Identify which cell holds the provided text, then report its [x, y] central coordinate. 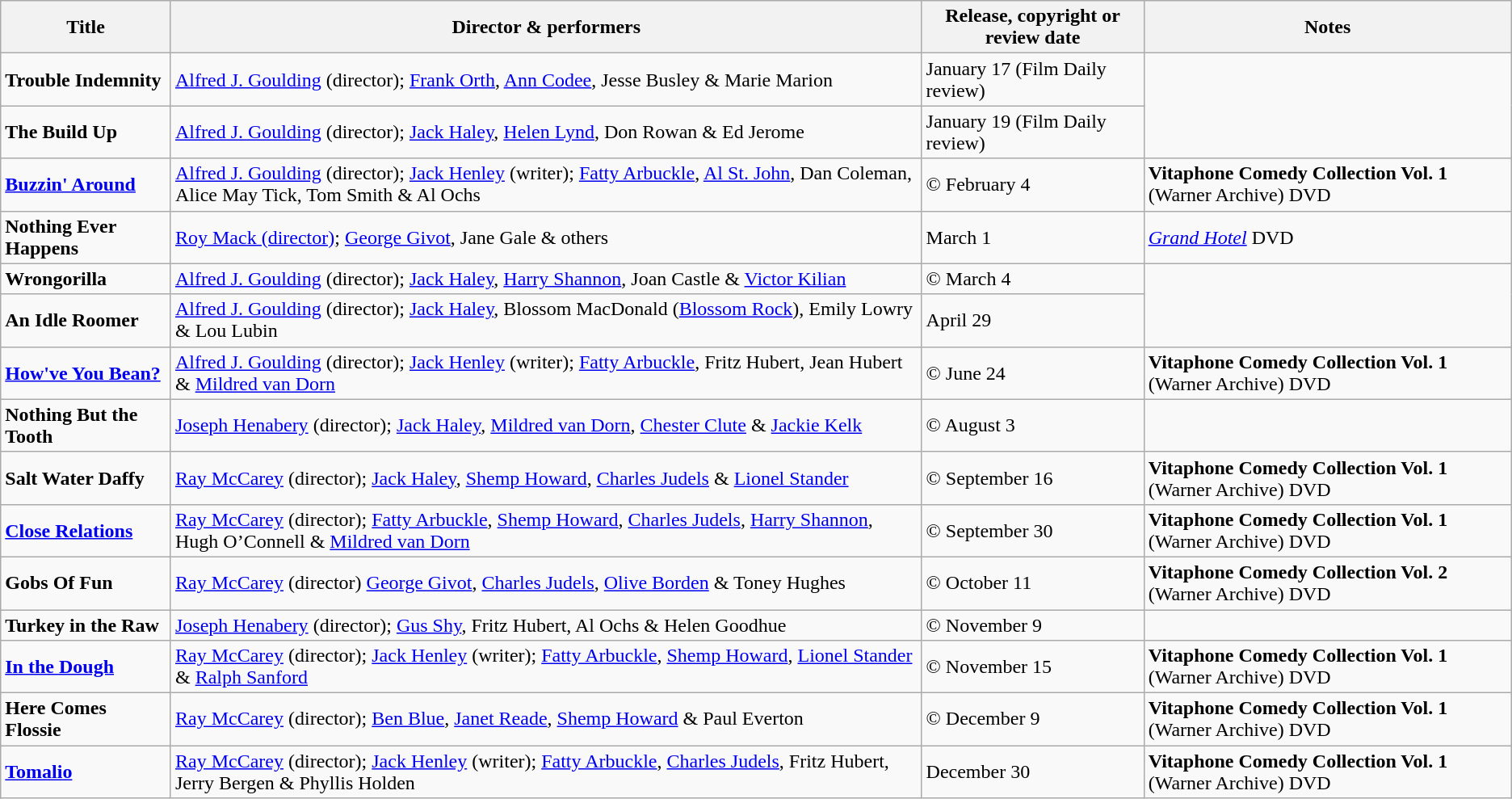
Ray McCarey (director); Ben Blue, Janet Reade, Shemp Howard & Paul Everton [546, 719]
© February 4 [1032, 184]
Ray McCarey (director); Jack Haley, Shemp Howard, Charles Judels & Lionel Stander [546, 478]
An Idle Roomer [86, 320]
Salt Water Daffy [86, 478]
How've You Bean? [86, 373]
Ray McCarey (director); Fatty Arbuckle, Shemp Howard, Charles Judels, Harry Shannon, Hugh O’Connell & Mildred van Dorn [546, 530]
Alfred J. Goulding (director); Jack Henley (writer); Fatty Arbuckle, Al St. John, Dan Coleman, Alice May Tick, Tom Smith & Al Ochs [546, 184]
January 19 (Film Daily review) [1032, 132]
Gobs Of Fun [86, 583]
© August 3 [1032, 425]
Ray McCarey (director); Jack Henley (writer); Fatty Arbuckle, Charles Judels, Fritz Hubert, Jerry Bergen & Phyllis Holden [546, 772]
Joseph Henabery (director); Gus Shy, Fritz Hubert, Al Ochs & Helen Goodhue [546, 624]
© June 24 [1032, 373]
© November 9 [1032, 624]
April 29 [1032, 320]
January 17 (Film Daily review) [1032, 79]
Grand Hotel DVD [1328, 238]
Alfred J. Goulding (director); Jack Henley (writer); Fatty Arbuckle, Fritz Hubert, Jean Hubert & Mildred van Dorn [546, 373]
© November 15 [1032, 667]
Turkey in the Raw [86, 624]
© September 30 [1032, 530]
Close Relations [86, 530]
Nothing But the Tooth [86, 425]
© December 9 [1032, 719]
Alfred J. Goulding (director); Frank Orth, Ann Codee, Jesse Busley & Marie Marion [546, 79]
The Build Up [86, 132]
Alfred J. Goulding (director); Jack Haley, Blossom MacDonald (Blossom Rock), Emily Lowry & Lou Lubin [546, 320]
Nothing Ever Happens [86, 238]
Alfred J. Goulding (director); Jack Haley, Helen Lynd, Don Rowan & Ed Jerome [546, 132]
March 1 [1032, 238]
In the Dough [86, 667]
Vitaphone Comedy Collection Vol. 2 (Warner Archive) DVD [1328, 583]
Buzzin' Around [86, 184]
Here Comes Flossie [86, 719]
Ray McCarey (director); Jack Henley (writer); Fatty Arbuckle, Shemp Howard, Lionel Stander & Ralph Sanford [546, 667]
Joseph Henabery (director); Jack Haley, Mildred van Dorn, Chester Clute & Jackie Kelk [546, 425]
Trouble Indemnity [86, 79]
© October 11 [1032, 583]
Title [86, 27]
Notes [1328, 27]
Roy Mack (director); George Givot, Jane Gale & others [546, 238]
December 30 [1032, 772]
Director & performers [546, 27]
Release, copyright or review date [1032, 27]
© September 16 [1032, 478]
Tomalio [86, 772]
Wrongorilla [86, 279]
Ray McCarey (director) George Givot, Charles Judels, Olive Borden & Toney Hughes [546, 583]
Alfred J. Goulding (director); Jack Haley, Harry Shannon, Joan Castle & Victor Kilian [546, 279]
© March 4 [1032, 279]
